Identify which cell holds the provided text, then report its (x, y) central coordinate. 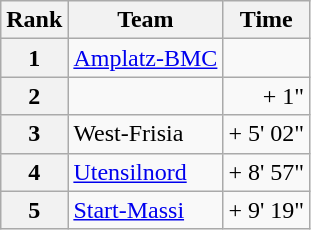
+ 1" (266, 96)
Utensilnord (146, 172)
Time (266, 20)
Rank (34, 20)
West-Frisia (146, 134)
+ 8' 57" (266, 172)
1 (34, 58)
5 (34, 210)
Amplatz-BMC (146, 58)
+ 9' 19" (266, 210)
4 (34, 172)
Team (146, 20)
3 (34, 134)
Start-Massi (146, 210)
2 (34, 96)
+ 5' 02" (266, 134)
